Search for the cell housing the specified text and yield its (X, Y) center coordinate. 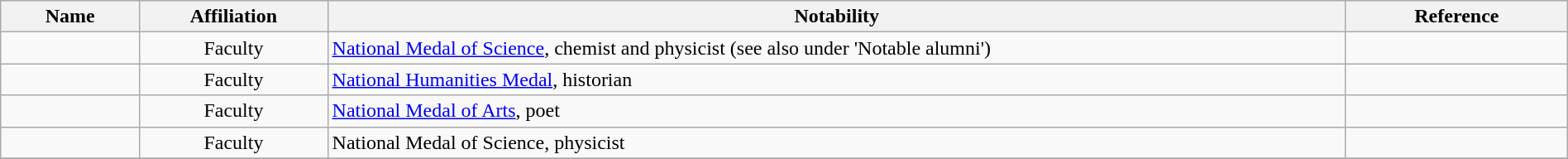
National Humanities Medal, historian (837, 79)
National Medal of Science, physicist (837, 142)
Name (70, 17)
Notability (837, 17)
National Medal of Arts, poet (837, 111)
Reference (1456, 17)
National Medal of Science, chemist and physicist (see also under 'Notable alumni') (837, 48)
Affiliation (233, 17)
